Return (x, y) of the center of cell containing provided text 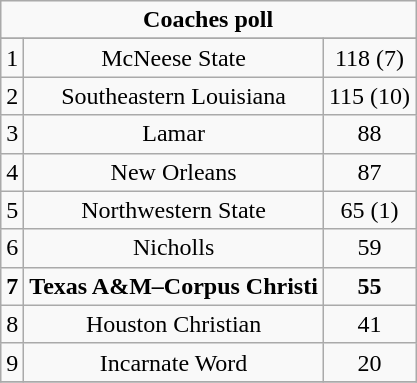
115 (10) (369, 96)
6 (12, 248)
65 (1) (369, 210)
87 (369, 172)
Coaches poll (208, 20)
20 (369, 362)
3 (12, 134)
Texas A&M–Corpus Christi (174, 286)
Northwestern State (174, 210)
7 (12, 286)
5 (12, 210)
88 (369, 134)
8 (12, 324)
55 (369, 286)
Incarnate Word (174, 362)
118 (7) (369, 58)
Houston Christian (174, 324)
4 (12, 172)
9 (12, 362)
59 (369, 248)
2 (12, 96)
Nicholls (174, 248)
Lamar (174, 134)
Southeastern Louisiana (174, 96)
1 (12, 58)
41 (369, 324)
McNeese State (174, 58)
New Orleans (174, 172)
